Provide the (X, Y) coordinate of the cell's center where the given text is located.  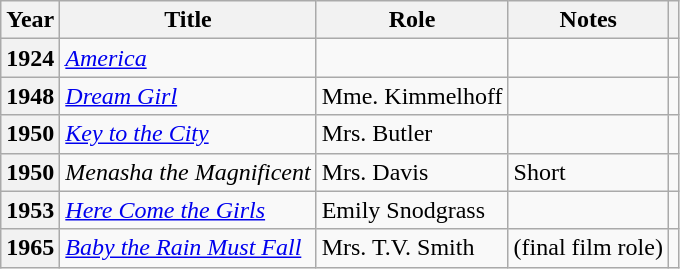
Title (188, 20)
Short (588, 172)
1924 (30, 58)
Role (412, 20)
1965 (30, 248)
America (188, 58)
Mrs. Davis (412, 172)
Mrs. Butler (412, 134)
Emily Snodgrass (412, 210)
Mme. Kimmelhoff (412, 96)
Year (30, 20)
Baby the Rain Must Fall (188, 248)
Mrs. T.V. Smith (412, 248)
Notes (588, 20)
Here Come the Girls (188, 210)
1953 (30, 210)
1948 (30, 96)
(final film role) (588, 248)
Menasha the Magnificent (188, 172)
Key to the City (188, 134)
Dream Girl (188, 96)
